Extract the (x, y) coordinate from the center of the cell holding the provided text.  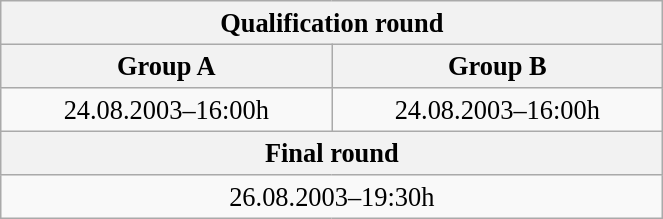
Group A (166, 66)
Final round (332, 153)
26.08.2003–19:30h (332, 197)
Qualification round (332, 22)
Group B (498, 66)
